Provide the [X, Y] coordinate of the cell's center where the given text is located.  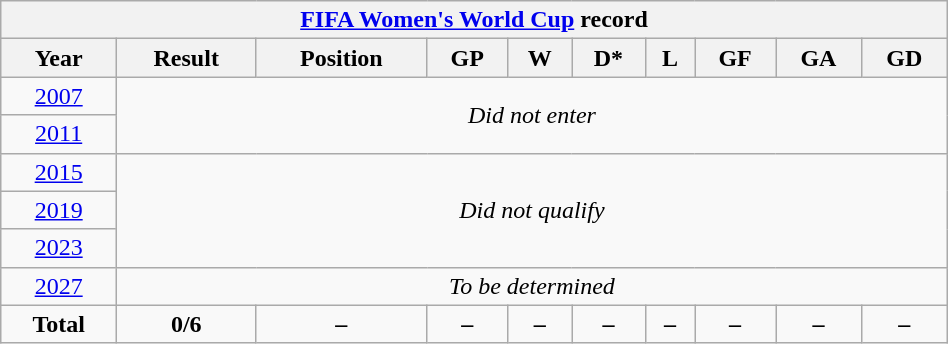
Total [59, 324]
2011 [59, 134]
Position [342, 58]
GD [904, 58]
Result [186, 58]
L [670, 58]
GF [736, 58]
GP [468, 58]
0/6 [186, 324]
GA [819, 58]
W [540, 58]
FIFA Women's World Cup record [474, 20]
D* [609, 58]
To be determined [532, 286]
2019 [59, 210]
2027 [59, 286]
Year [59, 58]
Did not qualify [532, 210]
2007 [59, 96]
2023 [59, 248]
Did not enter [532, 115]
2015 [59, 172]
